Output the (X, Y) coordinate of the center of the cell containing the given text.  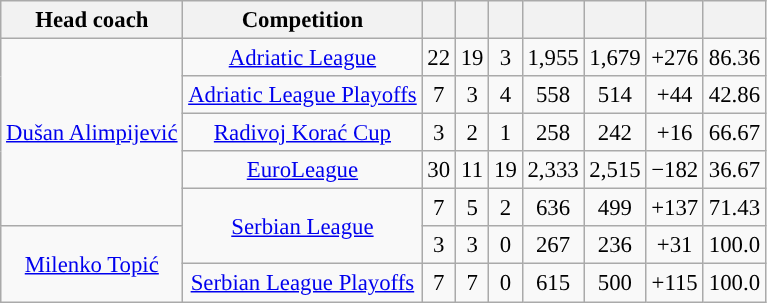
66.67 (734, 133)
42.86 (734, 95)
Radivoj Korać Cup (302, 133)
Milenko Topić (92, 264)
615 (553, 283)
558 (553, 95)
636 (553, 208)
1,679 (615, 58)
4 (506, 95)
Competition (302, 20)
+31 (675, 245)
71.43 (734, 208)
+16 (675, 133)
+44 (675, 95)
Adriatic League (302, 58)
1 (506, 133)
267 (553, 245)
514 (615, 95)
Adriatic League Playoffs (302, 95)
Serbian League (302, 226)
86.36 (734, 58)
EuroLeague (302, 170)
242 (615, 133)
1,955 (553, 58)
36.67 (734, 170)
22 (438, 58)
11 (472, 170)
2,333 (553, 170)
30 (438, 170)
258 (553, 133)
500 (615, 283)
+115 (675, 283)
−182 (675, 170)
236 (615, 245)
+276 (675, 58)
Serbian League Playoffs (302, 283)
Head coach (92, 20)
499 (615, 208)
+137 (675, 208)
5 (472, 208)
2,515 (615, 170)
Dušan Alimpijević (92, 133)
